Identify which cell holds the provided text, then report its [X, Y] central coordinate. 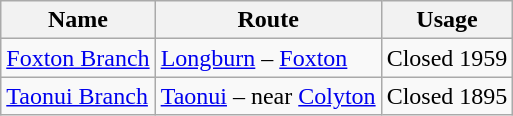
Longburn – Foxton [268, 58]
Foxton Branch [78, 58]
Taonui Branch [78, 96]
Closed 1895 [447, 96]
Name [78, 20]
Route [268, 20]
Closed 1959 [447, 58]
Taonui – near Colyton [268, 96]
Usage [447, 20]
